Capture the cell that displays the provided text and extract its (x, y) central coordinate. 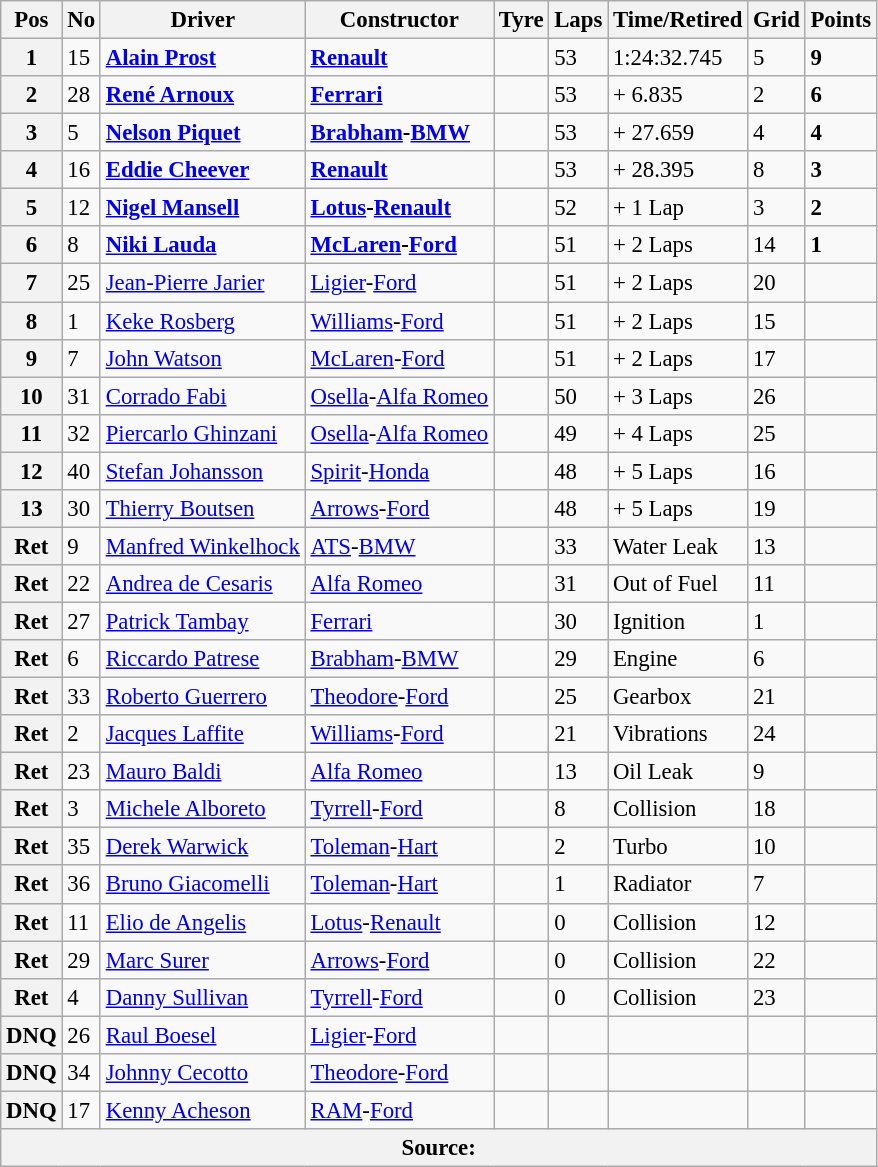
Nelson Piquet (202, 133)
27 (81, 621)
Stefan Johansson (202, 471)
Spirit-Honda (399, 471)
18 (776, 809)
Mauro Baldi (202, 772)
28 (81, 95)
Water Leak (678, 546)
Piercarlo Ghinzani (202, 433)
+ 4 Laps (678, 433)
40 (81, 471)
24 (776, 734)
+ 3 Laps (678, 396)
No (81, 20)
Turbo (678, 847)
John Watson (202, 358)
Constructor (399, 20)
Points (840, 20)
Time/Retired (678, 20)
Michele Alboreto (202, 809)
Laps (578, 20)
Danny Sullivan (202, 997)
Marc Surer (202, 960)
Corrado Fabi (202, 396)
Engine (678, 659)
Raul Boesel (202, 1035)
52 (578, 208)
Andrea de Cesaris (202, 584)
ATS-BMW (399, 546)
Alain Prost (202, 58)
Elio de Angelis (202, 922)
Jean-Pierre Jarier (202, 283)
Roberto Guerrero (202, 697)
Johnny Cecotto (202, 1073)
49 (578, 433)
+ 1 Lap (678, 208)
Thierry Boutsen (202, 509)
20 (776, 283)
Gearbox (678, 697)
14 (776, 245)
Vibrations (678, 734)
32 (81, 433)
Oil Leak (678, 772)
34 (81, 1073)
Eddie Cheever (202, 170)
+ 27.659 (678, 133)
Kenny Acheson (202, 1110)
Tyre (522, 20)
Out of Fuel (678, 584)
1:24:32.745 (678, 58)
Pos (32, 20)
Jacques Laffite (202, 734)
35 (81, 847)
50 (578, 396)
Ignition (678, 621)
Nigel Mansell (202, 208)
Bruno Giacomelli (202, 885)
Riccardo Patrese (202, 659)
19 (776, 509)
Patrick Tambay (202, 621)
Driver (202, 20)
Radiator (678, 885)
Derek Warwick (202, 847)
Manfred Winkelhock (202, 546)
+ 28.395 (678, 170)
Source: (439, 1148)
Keke Rosberg (202, 321)
Grid (776, 20)
Niki Lauda (202, 245)
36 (81, 885)
René Arnoux (202, 95)
RAM-Ford (399, 1110)
+ 6.835 (678, 95)
